For the text-containing cell, return its midpoint in (X, Y) coordinate format. 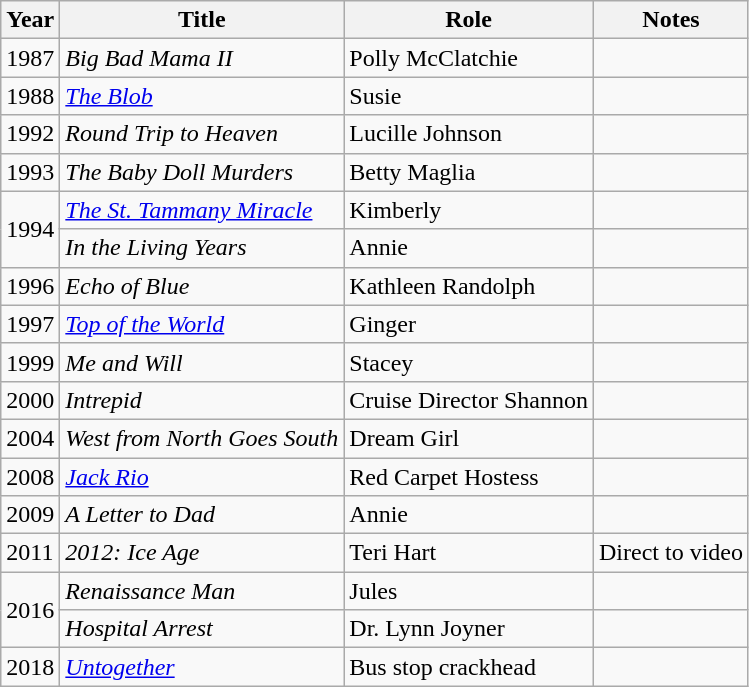
The St. Tammany Miracle (202, 210)
1999 (30, 362)
Year (30, 20)
1992 (30, 134)
In the Living Years (202, 248)
Susie (469, 96)
2004 (30, 438)
Betty Maglia (469, 172)
A Letter to Dad (202, 515)
Dream Girl (469, 438)
Stacey (469, 362)
Untogether (202, 667)
Red Carpet Hostess (469, 477)
1988 (30, 96)
1994 (30, 229)
Big Bad Mama II (202, 58)
1993 (30, 172)
Title (202, 20)
Hospital Arrest (202, 629)
West from North Goes South (202, 438)
Cruise Director Shannon (469, 400)
2009 (30, 515)
1987 (30, 58)
Echo of Blue (202, 286)
Role (469, 20)
2008 (30, 477)
Me and Will (202, 362)
Dr. Lynn Joyner (469, 629)
1997 (30, 324)
Direct to video (670, 553)
Jules (469, 591)
Jack Rio (202, 477)
Bus stop crackhead (469, 667)
Polly McClatchie (469, 58)
Lucille Johnson (469, 134)
2011 (30, 553)
2012: Ice Age (202, 553)
Teri Hart (469, 553)
Intrepid (202, 400)
The Blob (202, 96)
2018 (30, 667)
Notes (670, 20)
2016 (30, 610)
Ginger (469, 324)
The Baby Doll Murders (202, 172)
Kimberly (469, 210)
Kathleen Randolph (469, 286)
1996 (30, 286)
2000 (30, 400)
Round Trip to Heaven (202, 134)
Renaissance Man (202, 591)
Top of the World (202, 324)
